Search for the cell housing the specified text and yield its (X, Y) center coordinate. 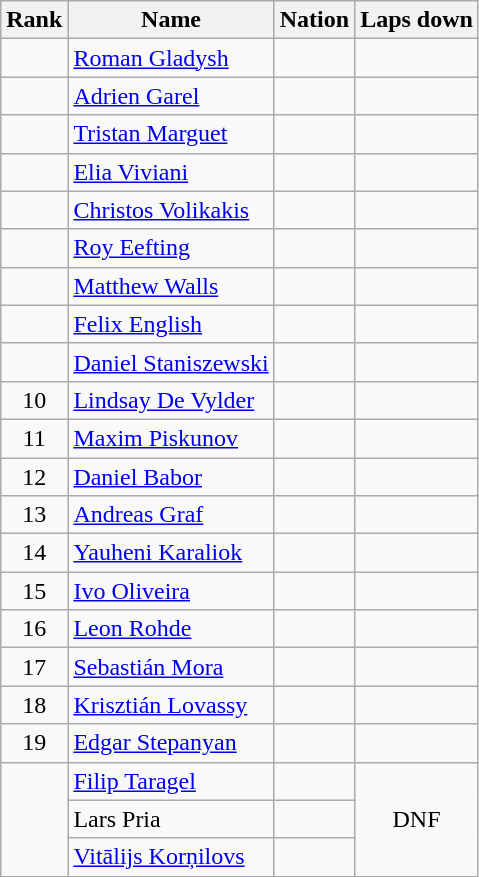
Rank (34, 20)
Matthew Walls (171, 286)
Roman Gladysh (171, 58)
16 (34, 629)
Yauheni Karaliok (171, 553)
11 (34, 438)
10 (34, 400)
Name (171, 20)
Daniel Staniszewski (171, 362)
Leon Rohde (171, 629)
Tristan Marguet (171, 134)
Daniel Babor (171, 477)
12 (34, 477)
Christos Volikakis (171, 210)
Krisztián Lovassy (171, 705)
Laps down (417, 20)
17 (34, 667)
13 (34, 515)
Roy Eefting (171, 248)
Vitālijs Korņilovs (171, 857)
Ivo Oliveira (171, 591)
Felix English (171, 324)
Adrien Garel (171, 96)
Andreas Graf (171, 515)
Filip Taragel (171, 781)
Nation (314, 20)
Lindsay De Vylder (171, 400)
14 (34, 553)
Lars Pria (171, 819)
Edgar Stepanyan (171, 743)
Elia Viviani (171, 172)
Sebastián Mora (171, 667)
18 (34, 705)
19 (34, 743)
Maxim Piskunov (171, 438)
15 (34, 591)
DNF (417, 819)
